Output the [X, Y] coordinate of the center of the cell containing the given text.  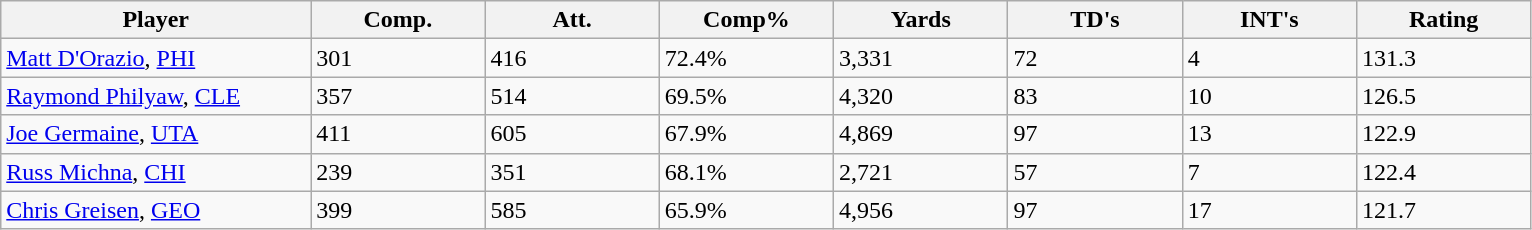
Yards [921, 20]
Russ Michna, CHI [156, 172]
65.9% [746, 210]
4 [1269, 58]
Matt D'Orazio, PHI [156, 58]
Raymond Philyaw, CLE [156, 96]
411 [398, 134]
67.9% [746, 134]
121.7 [1443, 210]
68.1% [746, 172]
Comp. [398, 20]
122.4 [1443, 172]
399 [398, 210]
416 [572, 58]
Att. [572, 20]
Comp% [746, 20]
357 [398, 96]
TD's [1095, 20]
4,320 [921, 96]
72 [1095, 58]
69.5% [746, 96]
585 [572, 210]
10 [1269, 96]
126.5 [1443, 96]
57 [1095, 172]
Chris Greisen, GEO [156, 210]
Rating [1443, 20]
122.9 [1443, 134]
Player [156, 20]
351 [572, 172]
301 [398, 58]
7 [1269, 172]
3,331 [921, 58]
72.4% [746, 58]
239 [398, 172]
2,721 [921, 172]
Joe Germaine, UTA [156, 134]
4,956 [921, 210]
4,869 [921, 134]
13 [1269, 134]
514 [572, 96]
17 [1269, 210]
83 [1095, 96]
131.3 [1443, 58]
605 [572, 134]
INT's [1269, 20]
